Scan for the cell matching the given text and deliver its [x, y] coordinate at center. 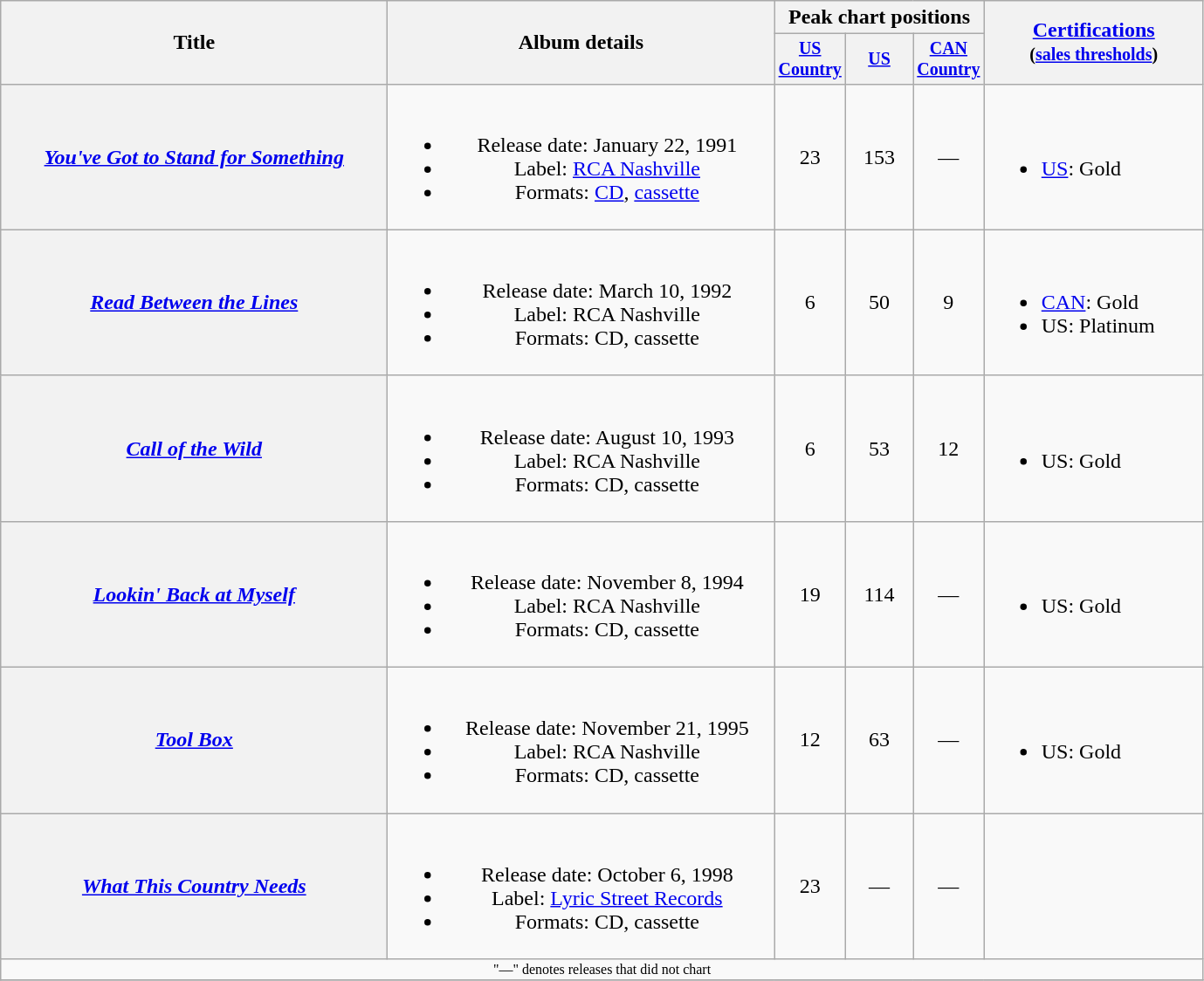
Release date: March 10, 1992Label: RCA NashvilleFormats: CD, cassette [581, 302]
You've Got to Stand for Something [194, 157]
50 [880, 302]
Tool Box [194, 740]
Release date: August 10, 1993Label: RCA NashvilleFormats: CD, cassette [581, 449]
Release date: October 6, 1998Label: Lyric Street RecordsFormats: CD, cassette [581, 887]
US [880, 59]
Call of the Wild [194, 449]
Title [194, 43]
Certifications(sales thresholds) [1093, 43]
Lookin' Back at Myself [194, 593]
63 [880, 740]
"—" denotes releases that did not chart [602, 970]
Peak chart positions [879, 17]
What This Country Needs [194, 887]
19 [810, 593]
Read Between the Lines [194, 302]
Release date: November 21, 1995Label: RCA NashvilleFormats: CD, cassette [581, 740]
Release date: January 22, 1991Label: RCA NashvilleFormats: CD, cassette [581, 157]
US Country [810, 59]
CAN Country [949, 59]
Album details [581, 43]
114 [880, 593]
153 [880, 157]
CAN: GoldUS: Platinum [1093, 302]
Release date: November 8, 1994Label: RCA NashvilleFormats: CD, cassette [581, 593]
53 [880, 449]
9 [949, 302]
